Pinpoint the cell where the given text exists, returning its (X, Y) midpoint coordinate. 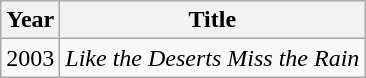
Title (212, 20)
Year (30, 20)
Like the Deserts Miss the Rain (212, 58)
2003 (30, 58)
